From the cell containing the given text, extract its center point as (x, y) coordinate. 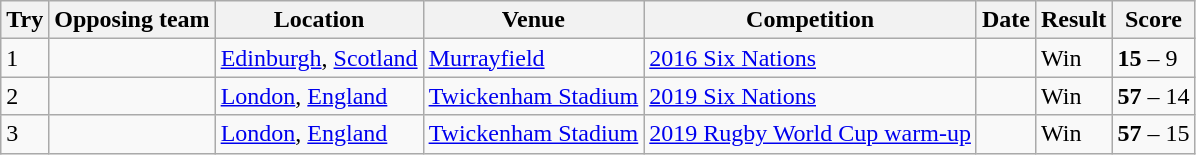
2 (25, 96)
Try (25, 20)
Score (1154, 20)
3 (25, 134)
Location (319, 20)
57 – 14 (1154, 96)
1 (25, 58)
2019 Six Nations (810, 96)
2019 Rugby World Cup warm-up (810, 134)
57 – 15 (1154, 134)
15 – 9 (1154, 58)
Competition (810, 20)
Opposing team (132, 20)
Venue (534, 20)
Date (1006, 20)
Edinburgh, Scotland (319, 58)
Result (1073, 20)
Murrayfield (534, 58)
2016 Six Nations (810, 58)
